Provide the [X, Y] coordinate of the cell's center where the given text is located.  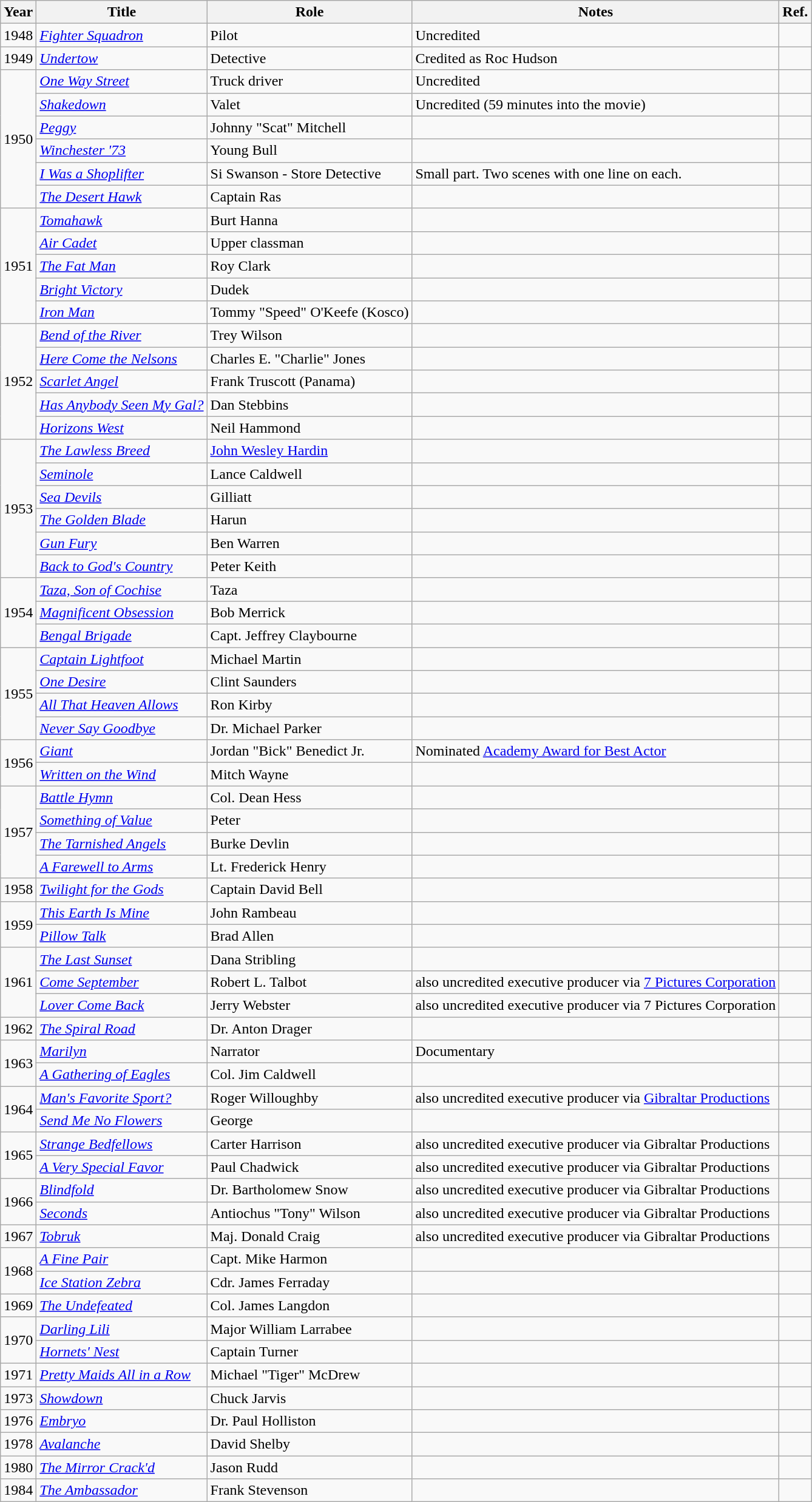
Valet [310, 104]
Dana Stribling [310, 959]
Seconds [121, 1213]
Truck driver [310, 81]
The Spiral Road [121, 1029]
One Way Street [121, 81]
Ref. [795, 12]
Col. Dean Hess [310, 797]
Ice Station Zebra [121, 1282]
The Mirror Crack'd [121, 1467]
Frank Truscott (Panama) [310, 382]
1948 [18, 35]
The Golden Blade [121, 520]
Major William Larrabee [310, 1328]
A Gathering of Eagles [121, 1075]
Never Say Goodbye [121, 728]
Tommy "Speed" O'Keefe (Kosco) [310, 313]
Sea Devils [121, 497]
Frank Stevenson [310, 1490]
Chuck Jarvis [310, 1398]
Lance Caldwell [310, 474]
Tobruk [121, 1236]
Detective [310, 58]
Col. Jim Caldwell [310, 1075]
Avalanche [121, 1444]
Roy Clark [310, 266]
Harun [310, 520]
Dr. Paul Holliston [310, 1421]
Burt Hanna [310, 220]
Man's Favorite Sport? [121, 1098]
1970 [18, 1340]
Johnny "Scat" Mitchell [310, 127]
Ron Kirby [310, 705]
This Earth Is Mine [121, 913]
Pilot [310, 35]
A Fine Pair [121, 1259]
Captain Ras [310, 197]
1980 [18, 1467]
All That Heaven Allows [121, 705]
John Rambeau [310, 913]
1973 [18, 1398]
Credited as Roc Hudson [596, 58]
Peter [310, 820]
Documentary [596, 1052]
Jerry Webster [310, 1005]
Neil Hammond [310, 428]
Burke Devlin [310, 844]
Pillow Talk [121, 936]
1964 [18, 1109]
Written on the Wind [121, 774]
Notes [596, 12]
Gun Fury [121, 543]
1961 [18, 982]
Capt. Mike Harmon [310, 1259]
1955 [18, 693]
Bend of the River [121, 336]
Taza, Son of Cochise [121, 589]
Bengal Brigade [121, 635]
Captain Lightfoot [121, 658]
Seminole [121, 474]
1950 [18, 139]
Blindfold [121, 1190]
1953 [18, 509]
1971 [18, 1375]
Giant [121, 751]
Brad Allen [310, 936]
Michael "Tiger" McDrew [310, 1375]
Something of Value [121, 820]
1963 [18, 1063]
John Wesley Hardin [310, 451]
Back to God's Country [121, 566]
Twilight for the Gods [121, 890]
Taza [310, 589]
Nominated Academy Award for Best Actor [596, 751]
1954 [18, 612]
Small part. Two scenes with one line on each. [596, 174]
Bright Victory [121, 289]
1978 [18, 1444]
Mitch Wayne [310, 774]
A Very Special Favor [121, 1167]
Has Anybody Seen My Gal? [121, 405]
Embryo [121, 1421]
The Ambassador [121, 1490]
Hornets' Nest [121, 1351]
Maj. Donald Craig [310, 1236]
1984 [18, 1490]
Carter Harrison [310, 1144]
Scarlet Angel [121, 382]
Year [18, 12]
Peter Keith [310, 566]
Horizons West [121, 428]
Col. James Langdon [310, 1305]
Shakedown [121, 104]
Jason Rudd [310, 1467]
1965 [18, 1155]
Clint Saunders [310, 682]
1952 [18, 382]
Title [121, 12]
Uncredited (59 minutes into the movie) [596, 104]
The Fat Man [121, 266]
Roger Willoughby [310, 1098]
The Lawless Breed [121, 451]
Ben Warren [310, 543]
Dr. Bartholomew Snow [310, 1190]
1976 [18, 1421]
Dr. Anton Drager [310, 1029]
Charles E. "Charlie" Jones [310, 359]
Magnificent Obsession [121, 612]
1951 [18, 266]
Jordan "Bick" Benedict Jr. [310, 751]
Young Bull [310, 151]
Cdr. James Ferraday [310, 1282]
Si Swanson - Store Detective [310, 174]
Winchester '73 [121, 151]
Dan Stebbins [310, 405]
Capt. Jeffrey Claybourne [310, 635]
Robert L. Talbot [310, 982]
The Undefeated [121, 1305]
Dr. Michael Parker [310, 728]
Strange Bedfellows [121, 1144]
1969 [18, 1305]
Fighter Squadron [121, 35]
Send Me No Flowers [121, 1121]
Iron Man [121, 313]
1968 [18, 1271]
1967 [18, 1236]
Gilliatt [310, 497]
Pretty Maids All in a Row [121, 1375]
Paul Chadwick [310, 1167]
Come September [121, 982]
Captain Turner [310, 1351]
Narrator [310, 1052]
1957 [18, 832]
Peggy [121, 127]
Undertow [121, 58]
Antiochus "Tony" Wilson [310, 1213]
Marilyn [121, 1052]
Tomahawk [121, 220]
1959 [18, 924]
Dudek [310, 289]
The Last Sunset [121, 959]
A Farewell to Arms [121, 867]
Trey Wilson [310, 336]
Lt. Frederick Henry [310, 867]
I Was a Shoplifter [121, 174]
1962 [18, 1029]
1949 [18, 58]
Michael Martin [310, 658]
Captain David Bell [310, 890]
Darling Lili [121, 1328]
1956 [18, 763]
Role [310, 12]
Showdown [121, 1398]
David Shelby [310, 1444]
Bob Merrick [310, 612]
1966 [18, 1202]
Lover Come Back [121, 1005]
George [310, 1121]
Air Cadet [121, 243]
The Tarnished Angels [121, 844]
Upper classman [310, 243]
Battle Hymn [121, 797]
Here Come the Nelsons [121, 359]
The Desert Hawk [121, 197]
One Desire [121, 682]
1958 [18, 890]
